Return [x, y] of the center of cell containing provided text 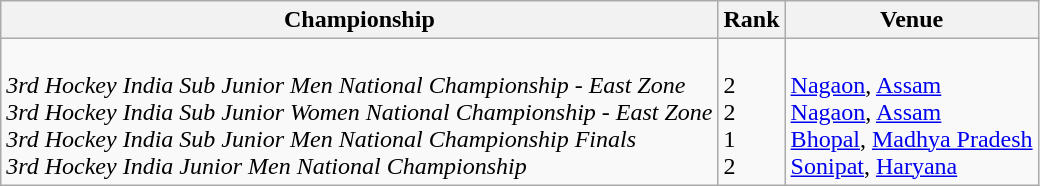
Venue [912, 20]
Championship [360, 20]
2 2 1 2 [752, 112]
Nagaon, Assam Nagaon, Assam Bhopal, Madhya Pradesh Sonipat, Haryana [912, 112]
Rank [752, 20]
